Locate the cell with the specified text and output its (x, y) center coordinate. 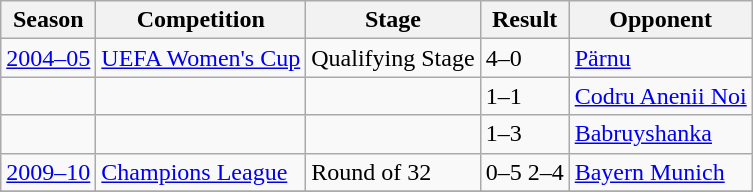
Competition (201, 20)
1–3 (524, 134)
Season (48, 20)
Pärnu (660, 58)
Champions League (201, 172)
Qualifying Stage (393, 58)
Opponent (660, 20)
Bayern Munich (660, 172)
2004–05 (48, 58)
Result (524, 20)
4–0 (524, 58)
0–5 2–4 (524, 172)
Babruyshanka (660, 134)
UEFA Women's Cup (201, 58)
2009–10 (48, 172)
1–1 (524, 96)
Stage (393, 20)
Codru Anenii Noi (660, 96)
Round of 32 (393, 172)
